Locate the cell with the specified text and output its [X, Y] center coordinate. 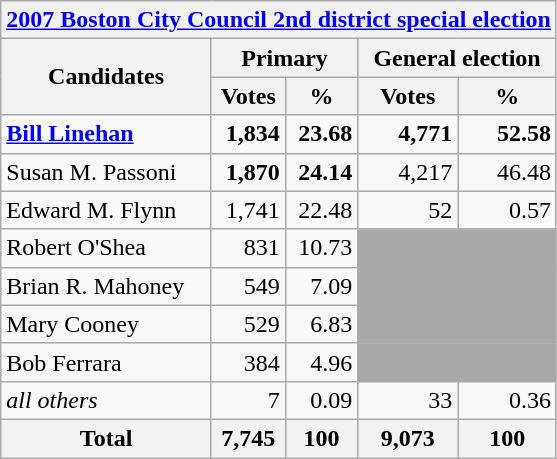
52 [408, 210]
529 [248, 324]
22.48 [321, 210]
384 [248, 362]
1,834 [248, 134]
831 [248, 248]
4.96 [321, 362]
Bob Ferrara [106, 362]
46.48 [508, 172]
7 [248, 400]
Bill Linehan [106, 134]
0.36 [508, 400]
2007 Boston City Council 2nd district special election [279, 20]
Candidates [106, 77]
Robert O'Shea [106, 248]
1,870 [248, 172]
24.14 [321, 172]
Primary [284, 58]
Susan M. Passoni [106, 172]
7.09 [321, 286]
Mary Cooney [106, 324]
0.09 [321, 400]
7,745 [248, 438]
10.73 [321, 248]
549 [248, 286]
Edward M. Flynn [106, 210]
23.68 [321, 134]
Brian R. Mahoney [106, 286]
52.58 [508, 134]
33 [408, 400]
all others [106, 400]
General election [458, 58]
Total [106, 438]
1,741 [248, 210]
0.57 [508, 210]
4,217 [408, 172]
4,771 [408, 134]
6.83 [321, 324]
9,073 [408, 438]
